Detect which cell encompasses the target text, then output its [x, y] center coordinate. 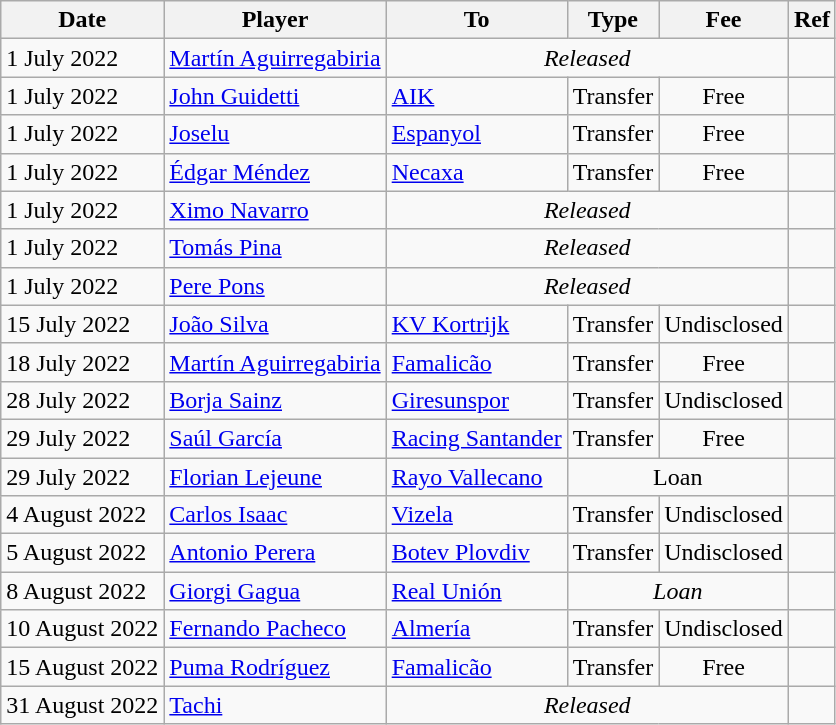
Fee [724, 20]
Giorgi Gagua [275, 591]
Tachi [275, 705]
Ref [812, 20]
Borja Sainz [275, 400]
15 August 2022 [82, 667]
Florian Lejeune [275, 477]
Antonio Perera [275, 553]
Carlos Isaac [275, 515]
Necaxa [476, 172]
KV Kortrijk [476, 324]
31 August 2022 [82, 705]
Tomás Pina [275, 248]
8 August 2022 [82, 591]
Player [275, 20]
Rayo Vallecano [476, 477]
28 July 2022 [82, 400]
Ximo Navarro [275, 210]
Botev Plovdiv [476, 553]
Vizela [476, 515]
Racing Santander [476, 438]
João Silva [275, 324]
5 August 2022 [82, 553]
Date [82, 20]
4 August 2022 [82, 515]
Giresunspor [476, 400]
Pere Pons [275, 286]
Saúl García [275, 438]
AIK [476, 96]
Édgar Méndez [275, 172]
John Guidetti [275, 96]
18 July 2022 [82, 362]
Espanyol [476, 134]
Fernando Pacheco [275, 629]
Real Unión [476, 591]
Joselu [275, 134]
To [476, 20]
Almería [476, 629]
Type [613, 20]
10 August 2022 [82, 629]
15 July 2022 [82, 324]
Puma Rodríguez [275, 667]
